Pinpoint the cell where the given text exists, returning its [X, Y] midpoint coordinate. 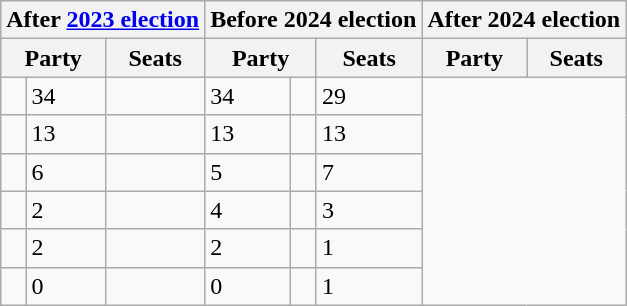
Before 2024 election [314, 20]
6 [66, 172]
3 [368, 210]
7 [368, 172]
After 2024 election [524, 20]
29 [368, 96]
4 [248, 210]
5 [248, 172]
After 2023 election [103, 20]
